Locate the cell with the specified text and output its [x, y] center coordinate. 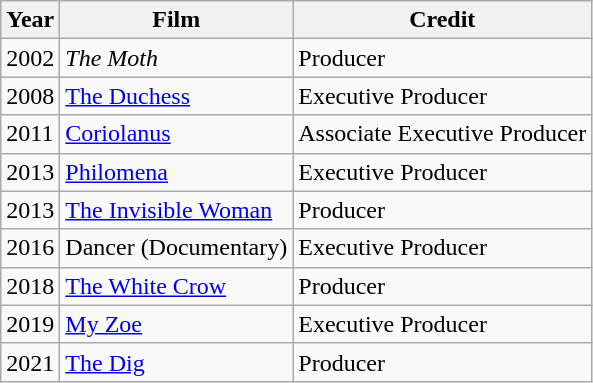
2018 [30, 286]
Credit [442, 20]
The Duchess [176, 96]
Dancer (Documentary) [176, 248]
The Moth [176, 58]
Associate Executive Producer [442, 134]
The Dig [176, 362]
2008 [30, 96]
2002 [30, 58]
Year [30, 20]
Film [176, 20]
2021 [30, 362]
The White Crow [176, 286]
2019 [30, 324]
The Invisible Woman [176, 210]
2011 [30, 134]
2016 [30, 248]
Coriolanus [176, 134]
Philomena [176, 172]
My Zoe [176, 324]
